Locate the cell with the specified text and output its [x, y] center coordinate. 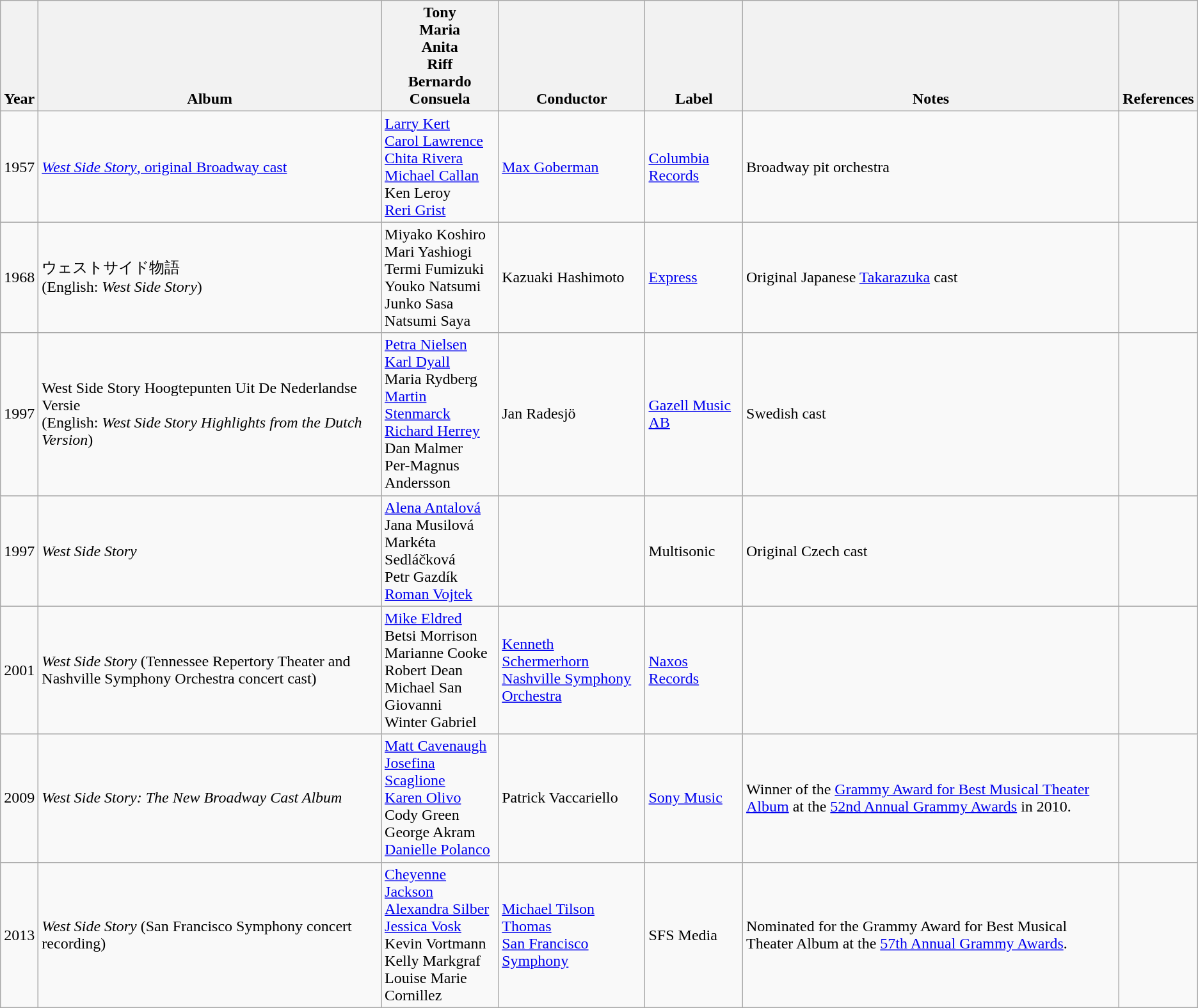
Kazuaki Hashimoto [572, 278]
Max Goberman [572, 166]
ウェストサイド物語 (English: West Side Story) [210, 278]
Conductor [572, 56]
West Side Story, original Broadway cast [210, 166]
References [1158, 56]
Jan Radesjö [572, 414]
Columbia Records [694, 166]
Alena Antalová Jana Musilová Markéta Sedláčková Petr Gazdík Roman Vojtek [440, 550]
Original Japanese Takarazuka cast [931, 278]
1957 [19, 166]
West Side Story [210, 550]
SFS Media [694, 934]
Sony Music [694, 798]
West Side Story (Tennessee Repertory Theater and Nashville Symphony Orchestra concert cast) [210, 670]
2009 [19, 798]
Label [694, 56]
West Side Story Hoogtepunten Uit De Nederlandse Versie (English: West Side Story Highlights from the Dutch Version) [210, 414]
Kenneth Schermerhorn Nashville Symphony Orchestra [572, 670]
Express [694, 278]
Winner of the Grammy Award for Best Musical Theater Album at the 52nd Annual Grammy Awards in 2010. [931, 798]
Mike Eldred Betsi Morrison Marianne Cooke Robert Dean Michael San Giovanni Winter Gabriel [440, 670]
TonyMariaAnitaRiff Bernardo Consuela [440, 56]
1968 [19, 278]
Miyako Koshiro Mari Yashiogi Termi Fumizuki Youko Natsumi Junko Sasa Natsumi Saya [440, 278]
Michael Tilson ThomasSan Francisco Symphony [572, 934]
2013 [19, 934]
Notes [931, 56]
Naxos Records [694, 670]
Nominated for the Grammy Award for Best Musical Theater Album at the 57th Annual Grammy Awards. [931, 934]
Gazell Music AB [694, 414]
Multisonic [694, 550]
Broadway pit orchestra [931, 166]
Original Czech cast [931, 550]
Swedish cast [931, 414]
Petra Nielsen Karl Dyall Maria Rydberg Martin Stenmarck Richard Herrey Dan Malmer Per-Magnus Andersson [440, 414]
2001 [19, 670]
Album [210, 56]
Year [19, 56]
Patrick Vaccariello [572, 798]
Larry Kert Carol LawrenceChita Rivera Michael Callan Ken Leroy Reri Grist [440, 166]
Cheyenne JacksonAlexandra SilberJessica VoskKevin VortmannKelly MarkgrafLouise Marie Cornillez [440, 934]
West Side Story: The New Broadway Cast Album [210, 798]
West Side Story (San Francisco Symphony concert recording) [210, 934]
Matt CavenaughJosefina Scaglione Karen OlivoCody Green George Akram Danielle Polanco [440, 798]
